Provide the (X, Y) coordinate of the cell's center where the given text is located.  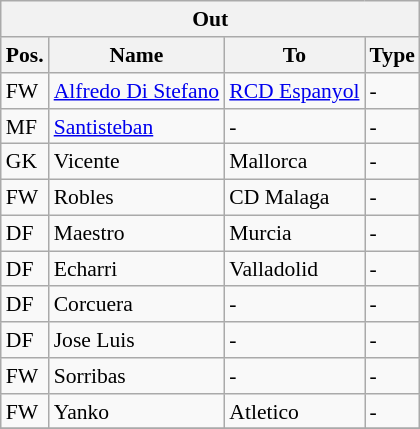
Yanko (137, 411)
CD Malaga (294, 197)
RCD Espanyol (294, 91)
Name (137, 55)
Robles (137, 197)
GK (25, 162)
Murcia (294, 233)
Pos. (25, 55)
Santisteban (137, 126)
Type (392, 55)
Jose Luis (137, 340)
Out (210, 19)
Echarri (137, 269)
Alfredo Di Stefano (137, 91)
Mallorca (294, 162)
Sorribas (137, 376)
MF (25, 126)
Vicente (137, 162)
Atletico (294, 411)
To (294, 55)
Corcuera (137, 304)
Valladolid (294, 269)
Maestro (137, 233)
